From the cell containing the given text, extract its center point as (X, Y) coordinate. 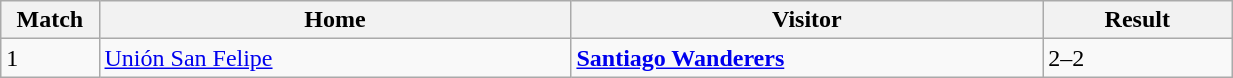
1 (50, 58)
Match (50, 20)
2–2 (1138, 58)
Result (1138, 20)
Unión San Felipe (335, 58)
Home (335, 20)
Visitor (807, 20)
Santiago Wanderers (807, 58)
